Search for the cell housing the specified text and yield its [x, y] center coordinate. 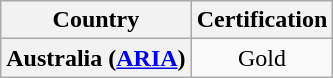
Australia (ARIA) [96, 58]
Gold [262, 58]
Certification [262, 20]
Country [96, 20]
